Search for the cell housing the specified text and yield its (x, y) center coordinate. 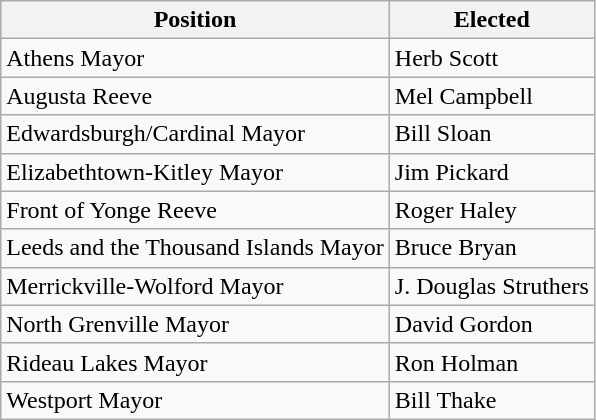
Position (196, 20)
Elizabethtown-Kitley Mayor (196, 172)
Roger Haley (492, 210)
Leeds and the Thousand Islands Mayor (196, 248)
Mel Campbell (492, 96)
Ron Holman (492, 362)
North Grenville Mayor (196, 324)
Edwardsburgh/Cardinal Mayor (196, 134)
Bruce Bryan (492, 248)
Augusta Reeve (196, 96)
Herb Scott (492, 58)
Jim Pickard (492, 172)
Bill Sloan (492, 134)
Elected (492, 20)
Westport Mayor (196, 400)
J. Douglas Struthers (492, 286)
David Gordon (492, 324)
Rideau Lakes Mayor (196, 362)
Athens Mayor (196, 58)
Bill Thake (492, 400)
Front of Yonge Reeve (196, 210)
Merrickville-Wolford Mayor (196, 286)
